Provide the [x, y] coordinate of the cell's center where the given text is located.  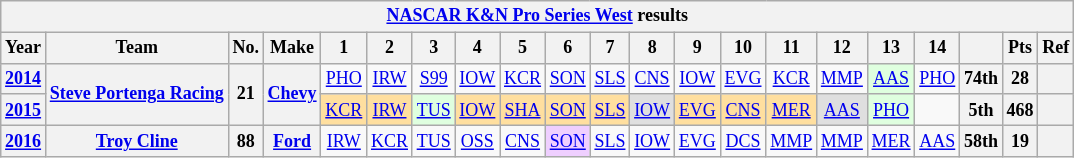
S99 [434, 78]
2015 [24, 110]
28 [1020, 78]
3 [434, 48]
2 [390, 48]
Steve Portenga Racing [136, 94]
19 [1020, 140]
9 [697, 48]
Pts [1020, 48]
12 [842, 48]
14 [938, 48]
NASCAR K&N Pro Series West results [538, 16]
Chevy [292, 94]
SHA [523, 110]
13 [891, 48]
11 [792, 48]
10 [743, 48]
5th [982, 110]
88 [246, 140]
58th [982, 140]
No. [246, 48]
5 [523, 48]
21 [246, 94]
2014 [24, 78]
Ford [292, 140]
DCS [743, 140]
6 [568, 48]
Make [292, 48]
OSS [478, 140]
1 [344, 48]
Troy Cline [136, 140]
4 [478, 48]
Team [136, 48]
2016 [24, 140]
8 [652, 48]
74th [982, 78]
7 [610, 48]
Year [24, 48]
468 [1020, 110]
Ref [1056, 48]
